Pinpoint the cell where the given text exists, returning its (X, Y) midpoint coordinate. 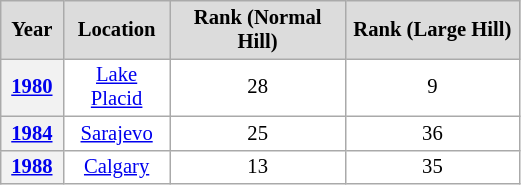
Location (116, 29)
1984 (32, 133)
28 (258, 87)
36 (432, 133)
Year (32, 29)
13 (258, 167)
1988 (32, 167)
Rank (Large Hill) (432, 29)
9 (432, 87)
Lake Placid (116, 87)
Sarajevo (116, 133)
1980 (32, 87)
35 (432, 167)
Rank (Normal Hill) (258, 29)
25 (258, 133)
Calgary (116, 167)
